For the text-containing cell, return its midpoint in [X, Y] coordinate format. 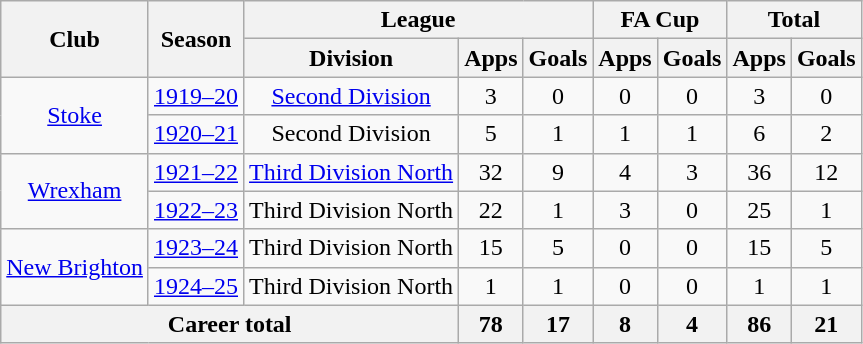
New Brighton [75, 267]
9 [558, 172]
FA Cup [660, 20]
21 [826, 324]
22 [491, 210]
Stoke [75, 115]
Season [196, 39]
17 [558, 324]
36 [759, 172]
Career total [230, 324]
86 [759, 324]
1920–21 [196, 134]
1923–24 [196, 248]
8 [625, 324]
Division [352, 58]
78 [491, 324]
2 [826, 134]
1924–25 [196, 286]
6 [759, 134]
Total [794, 20]
32 [491, 172]
Club [75, 39]
1921–22 [196, 172]
Wrexham [75, 191]
League [418, 20]
12 [826, 172]
25 [759, 210]
1922–23 [196, 210]
1919–20 [196, 96]
